Provide the (x, y) coordinate of the cell's center where the given text is located.  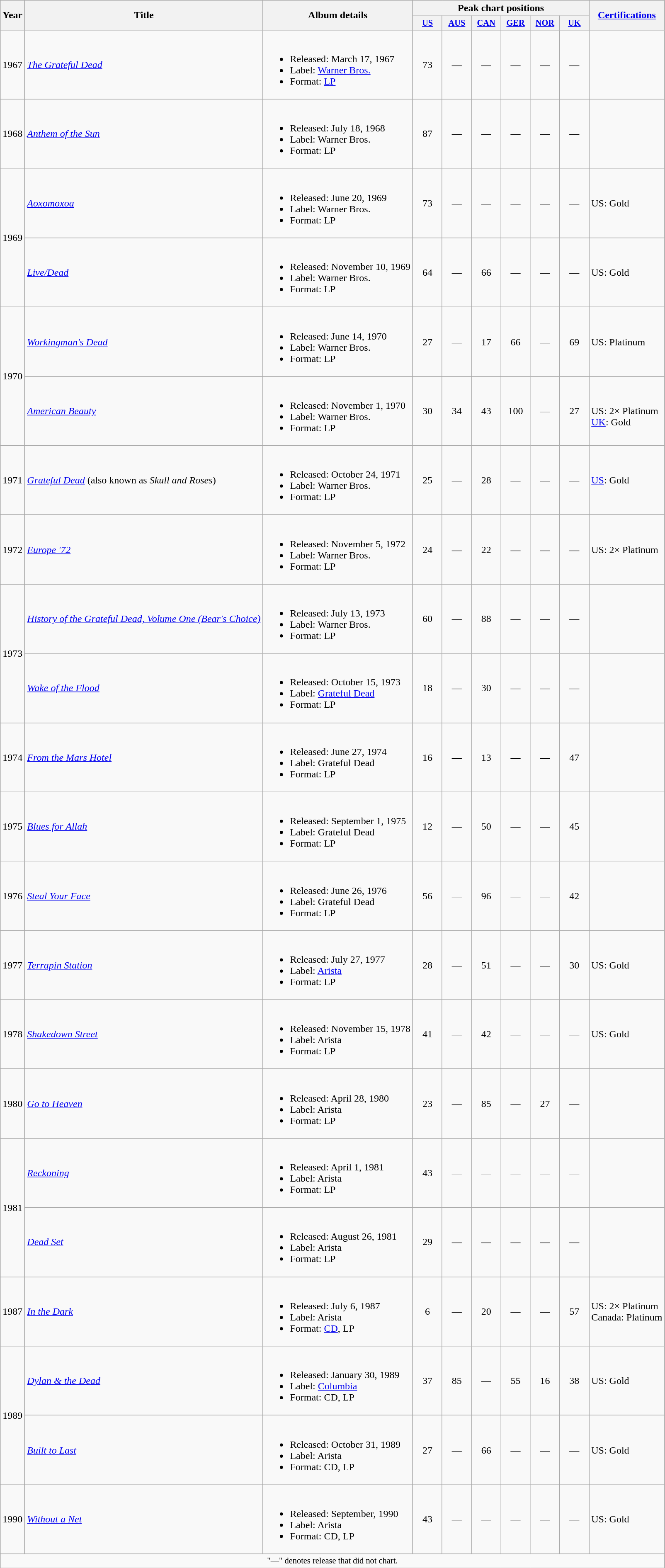
Live/Dead (144, 273)
In the Dark (144, 1312)
Released: November 5, 1972Label: Warner Bros.Format: LP (338, 550)
1971 (12, 480)
45 (575, 827)
1976 (12, 896)
Certifications (627, 15)
Released: October 31, 1989Label: AristaFormat: CD, LP (338, 1450)
UK (575, 23)
Europe '72 (144, 550)
US (428, 23)
87 (428, 134)
Peak chart positions (501, 8)
Released: January 30, 1989Label: ColumbiaFormat: CD, LP (338, 1381)
Released: March 17, 1967Label: Warner Bros.Format: LP (338, 65)
47 (575, 757)
Title (144, 15)
22 (486, 550)
1987 (12, 1312)
1975 (12, 827)
Released: April 1, 1981Label: AristaFormat: LP (338, 1172)
88 (486, 619)
Released: August 26, 1981Label: AristaFormat: LP (338, 1242)
1977 (12, 965)
24 (428, 550)
Dylan & the Dead (144, 1381)
1974 (12, 757)
Released: November 10, 1969Label: Warner Bros.Format: LP (338, 273)
56 (428, 896)
12 (428, 827)
US: Platinum (627, 342)
US: 2× Platinum UK: Gold (627, 411)
51 (486, 965)
1980 (12, 1104)
69 (575, 342)
Aoxomoxoa (144, 203)
Wake of the Flood (144, 688)
US: 2× Platinum (627, 550)
GER (516, 23)
Released: September 1, 1975Label: Grateful DeadFormat: LP (338, 827)
18 (428, 688)
Dead Set (144, 1242)
History of the Grateful Dead, Volume One (Bear's Choice) (144, 619)
Released: September, 1990Label: AristaFormat: CD, LP (338, 1519)
Shakedown Street (144, 1034)
Workingman's Dead (144, 342)
1978 (12, 1034)
1968 (12, 134)
57 (575, 1312)
Blues for Allah (144, 827)
Go to Heaven (144, 1104)
Built to Last (144, 1450)
NOR (545, 23)
13 (486, 757)
1967 (12, 65)
20 (486, 1312)
Released: November 1, 1970Label: Warner Bros.Format: LP (338, 411)
1970 (12, 376)
Released: July 6, 1987Label: AristaFormat: CD, LP (338, 1312)
Released: July 18, 1968Label: Warner Bros.Format: LP (338, 134)
Released: October 24, 1971Label: Warner Bros.Format: LP (338, 480)
38 (575, 1381)
"—" denotes release that did not chart. (332, 1561)
CAN (486, 23)
50 (486, 827)
64 (428, 273)
25 (428, 480)
Released: July 27, 1977Label: AristaFormat: LP (338, 965)
AUS (457, 23)
Released: October 15, 1973Label: Grateful DeadFormat: LP (338, 688)
96 (486, 896)
6 (428, 1312)
Without a Net (144, 1519)
Released: June 20, 1969Label: Warner Bros.Format: LP (338, 203)
1981 (12, 1207)
1969 (12, 238)
41 (428, 1034)
Album details (338, 15)
1972 (12, 550)
23 (428, 1104)
Terrapin Station (144, 965)
Year (12, 15)
From the Mars Hotel (144, 757)
Released: July 13, 1973Label: Warner Bros.Format: LP (338, 619)
55 (516, 1381)
US: 2× PlatinumCanada: Platinum (627, 1312)
34 (457, 411)
1990 (12, 1519)
The Grateful Dead (144, 65)
60 (428, 619)
Released: June 26, 1976Label: Grateful DeadFormat: LP (338, 896)
Anthem of the Sun (144, 134)
17 (486, 342)
Released: November 15, 1978Label: AristaFormat: LP (338, 1034)
Released: April 28, 1980Label: AristaFormat: LP (338, 1104)
Reckoning (144, 1172)
29 (428, 1242)
Steal Your Face (144, 896)
American Beauty (144, 411)
1973 (12, 653)
37 (428, 1381)
100 (516, 411)
Released: June 27, 1974Label: Grateful DeadFormat: LP (338, 757)
Released: June 14, 1970Label: Warner Bros.Format: LP (338, 342)
1989 (12, 1415)
Grateful Dead (also known as Skull and Roses) (144, 480)
